Locate the cell with the specified text and output its (X, Y) center coordinate. 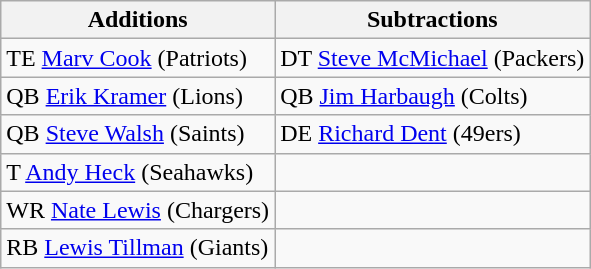
QB Erik Kramer (Lions) (138, 96)
TE Marv Cook (Patriots) (138, 58)
DE Richard Dent (49ers) (432, 134)
QB Jim Harbaugh (Colts) (432, 96)
Subtractions (432, 20)
QB Steve Walsh (Saints) (138, 134)
Additions (138, 20)
DT Steve McMichael (Packers) (432, 58)
RB Lewis Tillman (Giants) (138, 248)
WR Nate Lewis (Chargers) (138, 210)
T Andy Heck (Seahawks) (138, 172)
